Output the [X, Y] coordinate of the center of the cell containing the given text.  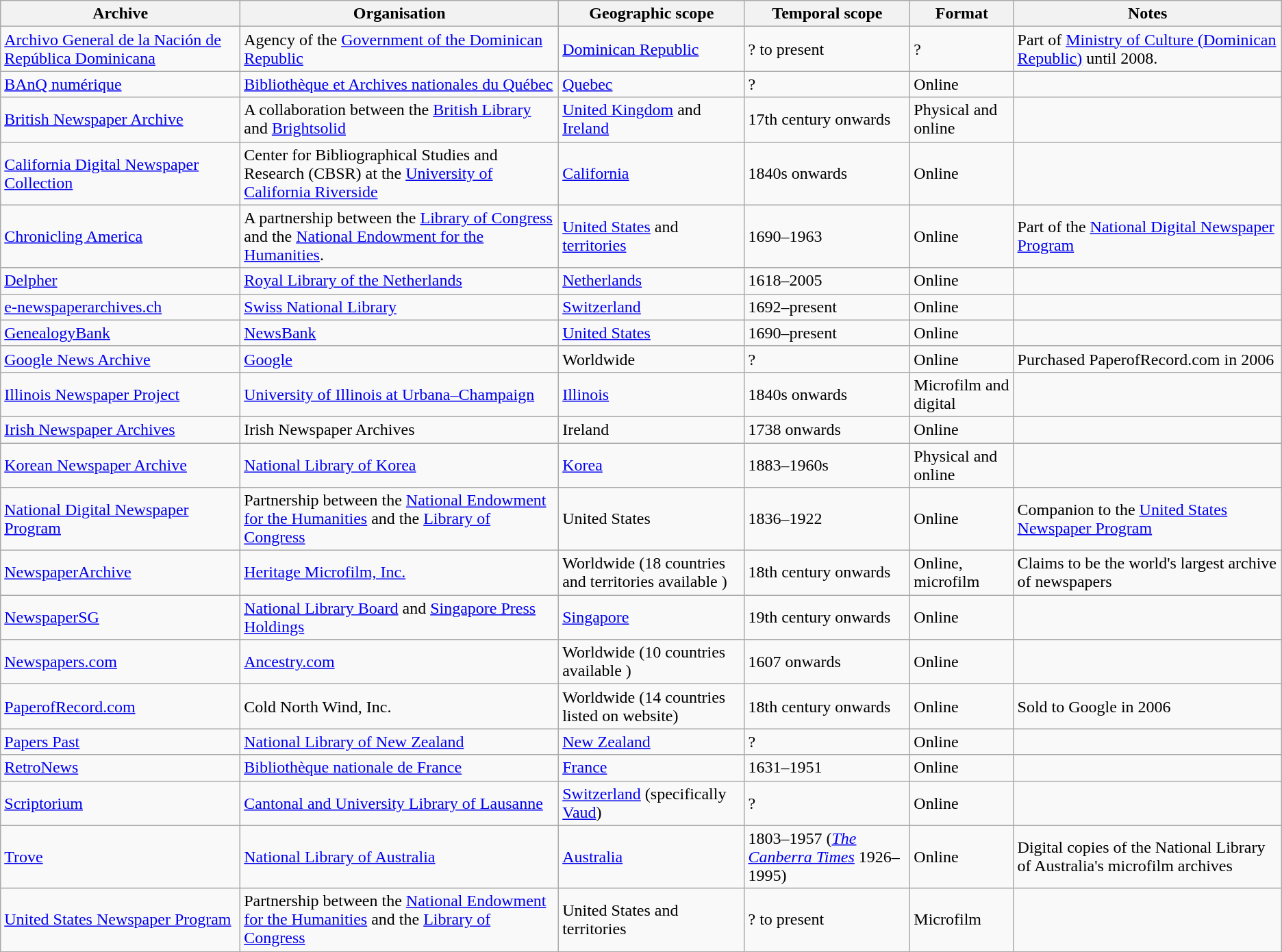
1690–present [827, 333]
17th century onwards [827, 119]
1631–1951 [827, 768]
1883–1960s [827, 464]
e-newspaperarchives.ch [121, 307]
Google [400, 359]
Papers Past [121, 742]
RetroNews [121, 768]
National Library Board and Singapore Press Holdings [400, 618]
Worldwide (10 countries available ) [652, 662]
Switzerland (specifically Vaud) [652, 803]
Worldwide (14 countries listed on website) [652, 707]
France [652, 768]
Ireland [652, 429]
Newspapers.com [121, 662]
Korea [652, 464]
PaperofRecord.com [121, 707]
NewsBank [400, 333]
National Library of New Zealand [400, 742]
Companion to the United States Newspaper Program [1148, 519]
1607 onwards [827, 662]
Heritage Microfilm, Inc. [400, 573]
Organisation [400, 14]
Online, microfilm [961, 573]
Microfilm [961, 920]
Bibliothèque nationale de France [400, 768]
1738 onwards [827, 429]
Chronicling America [121, 236]
A collaboration between the British Library and Brightsolid [400, 119]
National Library of Australia [400, 857]
A partnership between the Library of Congress and the National Endowment for the Humanities. [400, 236]
Archivo General de la Nación de República Dominicana [121, 49]
Center for Bibliographical Studies and Research (CBSR) at the University of California Riverside [400, 173]
Trove [121, 857]
Worldwide (18 countries and territories available ) [652, 573]
NewspaperArchive [121, 573]
Cold North Wind, Inc. [400, 707]
California [652, 173]
GenealogyBank [121, 333]
New Zealand [652, 742]
Format [961, 14]
Sold to Google in 2006 [1148, 707]
Cantonal and University Library of Lausanne [400, 803]
1803–1957 (The Canberra Times 1926–1995) [827, 857]
1836–1922 [827, 519]
Illinois Newspaper Project [121, 394]
Temporal scope [827, 14]
Quebec [652, 84]
British Newspaper Archive [121, 119]
Geographic scope [652, 14]
1690–1963 [827, 236]
Bibliothèque et Archives nationales du Québec [400, 84]
Swiss National Library [400, 307]
Illinois [652, 394]
Ancestry.com [400, 662]
United Kingdom and Ireland [652, 119]
BAnQ numérique [121, 84]
Switzerland [652, 307]
Archive [121, 14]
19th century onwards [827, 618]
Purchased PaperofRecord.com in 2006 [1148, 359]
NewspaperSG [121, 618]
United States Newspaper Program [121, 920]
Dominican Republic [652, 49]
Australia [652, 857]
Digital copies of the National Library of Australia's microfilm archives [1148, 857]
Netherlands [652, 281]
Agency of the Government of the Dominican Republic [400, 49]
University of Illinois at Urbana–Champaign [400, 394]
Notes [1148, 14]
Korean Newspaper Archive [121, 464]
1618–2005 [827, 281]
Singapore [652, 618]
Worldwide [652, 359]
National Digital Newspaper Program [121, 519]
Claims to be the world's largest archive of newspapers [1148, 573]
California Digital Newspaper Collection [121, 173]
Delpher [121, 281]
Microfilm and digital [961, 394]
National Library of Korea [400, 464]
Part of Ministry of Culture (Dominican Republic) until 2008. [1148, 49]
Scriptorium [121, 803]
Royal Library of the Netherlands [400, 281]
1692–present [827, 307]
Part of the National Digital Newspaper Program [1148, 236]
Google News Archive [121, 359]
